Search for the cell housing the specified text and yield its (x, y) center coordinate. 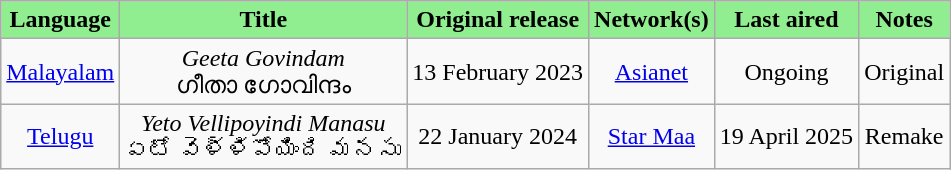
Yeto Vellipoyindi Manasu ఏటో వెళ్ళిపోయింది మనసు (264, 136)
Title (264, 20)
Remake (904, 136)
13 February 2023 (498, 72)
Language (60, 20)
Asianet (652, 72)
Notes (904, 20)
Network(s) (652, 20)
Original (904, 72)
Star Maa (652, 136)
22 January 2024 (498, 136)
Malayalam (60, 72)
Ongoing (786, 72)
Telugu (60, 136)
Last aired (786, 20)
19 April 2025 (786, 136)
Geeta Govindam ഗീതാ ഗോവിന്ദം (264, 72)
Original release (498, 20)
